Detect which cell encompasses the target text, then output its [x, y] center coordinate. 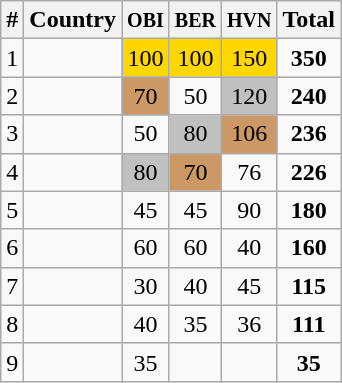
350 [309, 58]
180 [309, 210]
2 [12, 96]
90 [249, 210]
226 [309, 172]
30 [146, 286]
Total [309, 20]
76 [249, 172]
236 [309, 134]
8 [12, 324]
111 [309, 324]
HVN [249, 20]
5 [12, 210]
240 [309, 96]
9 [12, 362]
Country [73, 20]
106 [249, 134]
115 [309, 286]
4 [12, 172]
BER [195, 20]
OBI [146, 20]
7 [12, 286]
120 [249, 96]
150 [249, 58]
3 [12, 134]
160 [309, 248]
1 [12, 58]
6 [12, 248]
# [12, 20]
36 [249, 324]
